For the text-containing cell, return its midpoint in [x, y] coordinate format. 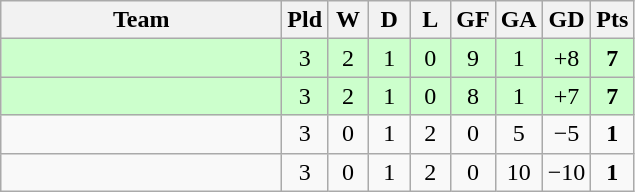
−10 [566, 172]
W [348, 20]
+7 [566, 96]
+8 [566, 58]
Team [142, 20]
−5 [566, 134]
GD [566, 20]
8 [473, 96]
Pld [305, 20]
GA [518, 20]
10 [518, 172]
L [430, 20]
Pts [612, 20]
D [390, 20]
9 [473, 58]
5 [518, 134]
GF [473, 20]
